Output the [X, Y] coordinate of the center of the cell containing the given text.  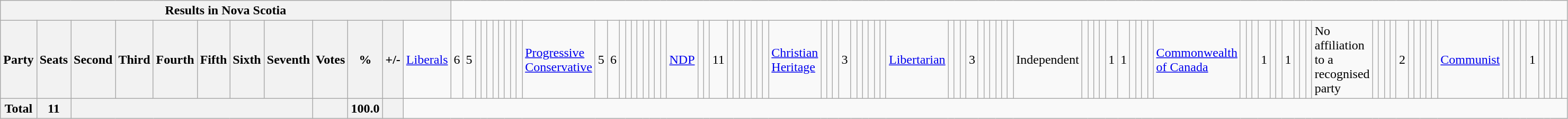
Communist [1471, 59]
Libertarian [917, 59]
No affiliation to a recognised party [1342, 59]
100.0 [366, 108]
Liberals [427, 59]
Christian Heritage [795, 59]
Seats [54, 59]
Results in Nova Scotia [226, 11]
Second [93, 59]
Independent [1048, 59]
Seventh [288, 59]
+/- [393, 59]
2 [1402, 59]
Party [19, 59]
Sixth [247, 59]
% [366, 59]
Commonwealth of Canada [1197, 59]
Third [135, 59]
Total [19, 108]
Progressive Conservative [559, 59]
Votes [331, 59]
Fourth [175, 59]
Fifth [213, 59]
NDP [682, 59]
